Locate the cell with the specified text and output its (X, Y) center coordinate. 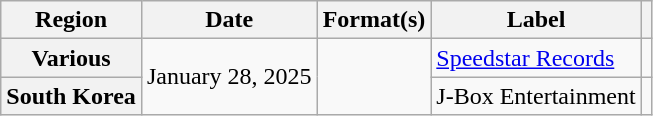
Label (536, 20)
Speedstar Records (536, 58)
J-Box Entertainment (536, 96)
Region (72, 20)
Format(s) (374, 20)
Date (229, 20)
January 28, 2025 (229, 77)
Various (72, 58)
South Korea (72, 96)
